Output the [x, y] coordinate of the center of the cell containing the given text.  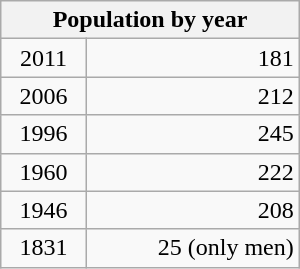
1960 [44, 172]
181 [192, 58]
1946 [44, 210]
208 [192, 210]
212 [192, 96]
1831 [44, 248]
2006 [44, 96]
245 [192, 134]
1996 [44, 134]
25 (only men) [192, 248]
222 [192, 172]
2011 [44, 58]
Population by year [150, 20]
